Locate the cell with the specified text and output its (X, Y) center coordinate. 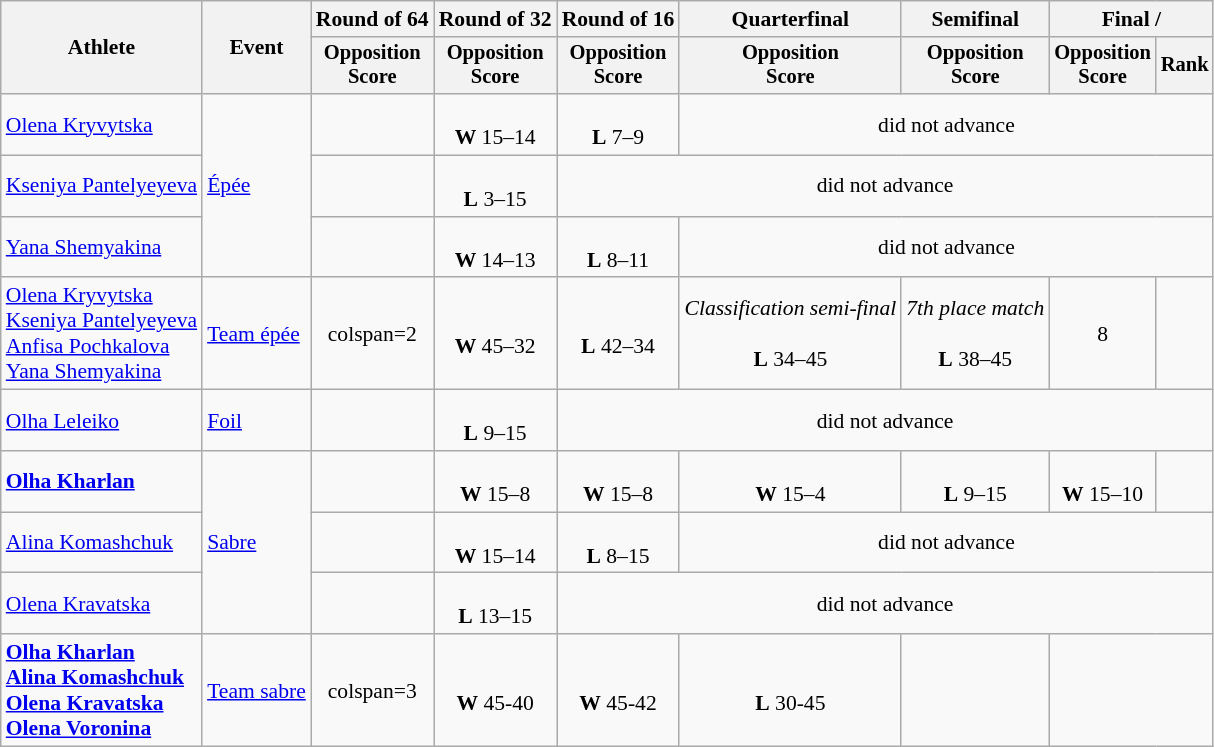
L 8–15 (618, 542)
W 15–4 (790, 482)
L 8–11 (618, 248)
W 45-42 (618, 690)
Semifinal (975, 19)
8 (1102, 334)
Olena Kravatska (102, 604)
7th place matchL 38–45 (975, 334)
Athlete (102, 48)
W 14–13 (496, 248)
W 15–10 (1102, 482)
L 7–9 (618, 124)
L 30-45 (790, 690)
Team sabre (256, 690)
Olena Kryvytska (102, 124)
Round of 64 (372, 19)
W 45–32 (496, 334)
Olena KryvytskaKseniya PantelyeyevaAnfisa PochkalovaYana Shemyakina (102, 334)
Classification semi-finalL 34–45 (790, 334)
W 45-40 (496, 690)
Yana Shemyakina (102, 248)
colspan=2 (372, 334)
Olha Kharlan (102, 482)
L 42–34 (618, 334)
Kseniya Pantelyeyeva (102, 186)
colspan=3 (372, 690)
Alina Komashchuk (102, 542)
Event (256, 48)
Épée (256, 186)
L 13–15 (496, 604)
Olha Leleiko (102, 420)
L 3–15 (496, 186)
Team épée (256, 334)
Quarterfinal (790, 19)
Olha KharlanAlina KomashchukOlena KravatskaOlena Voronina (102, 690)
Sabre (256, 542)
Rank (1185, 66)
Round of 16 (618, 19)
Round of 32 (496, 19)
Final / (1131, 19)
Foil (256, 420)
